Detect which cell encompasses the target text, then output its (X, Y) center coordinate. 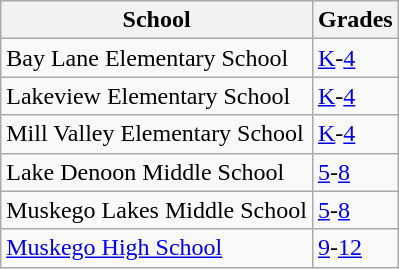
Muskego Lakes Middle School (157, 210)
Lake Denoon Middle School (157, 172)
Mill Valley Elementary School (157, 134)
Muskego High School (157, 248)
Grades (355, 20)
School (157, 20)
9-12 (355, 248)
Lakeview Elementary School (157, 96)
Bay Lane Elementary School (157, 58)
